Locate the cell with the specified text and output its (x, y) center coordinate. 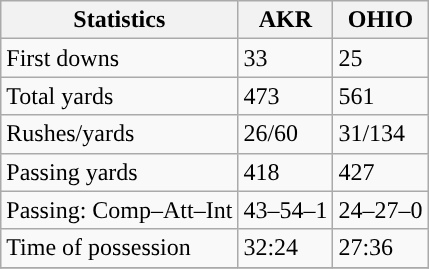
Total yards (120, 96)
Statistics (120, 20)
31/134 (380, 134)
First downs (120, 58)
Passing: Comp–Att–Int (120, 210)
33 (286, 58)
25 (380, 58)
AKR (286, 20)
418 (286, 172)
43–54–1 (286, 210)
26/60 (286, 134)
473 (286, 96)
24–27–0 (380, 210)
Time of possession (120, 248)
32:24 (286, 248)
Rushes/yards (120, 134)
427 (380, 172)
Passing yards (120, 172)
OHIO (380, 20)
561 (380, 96)
27:36 (380, 248)
